Output the [x, y] coordinate of the center of the cell containing the given text.  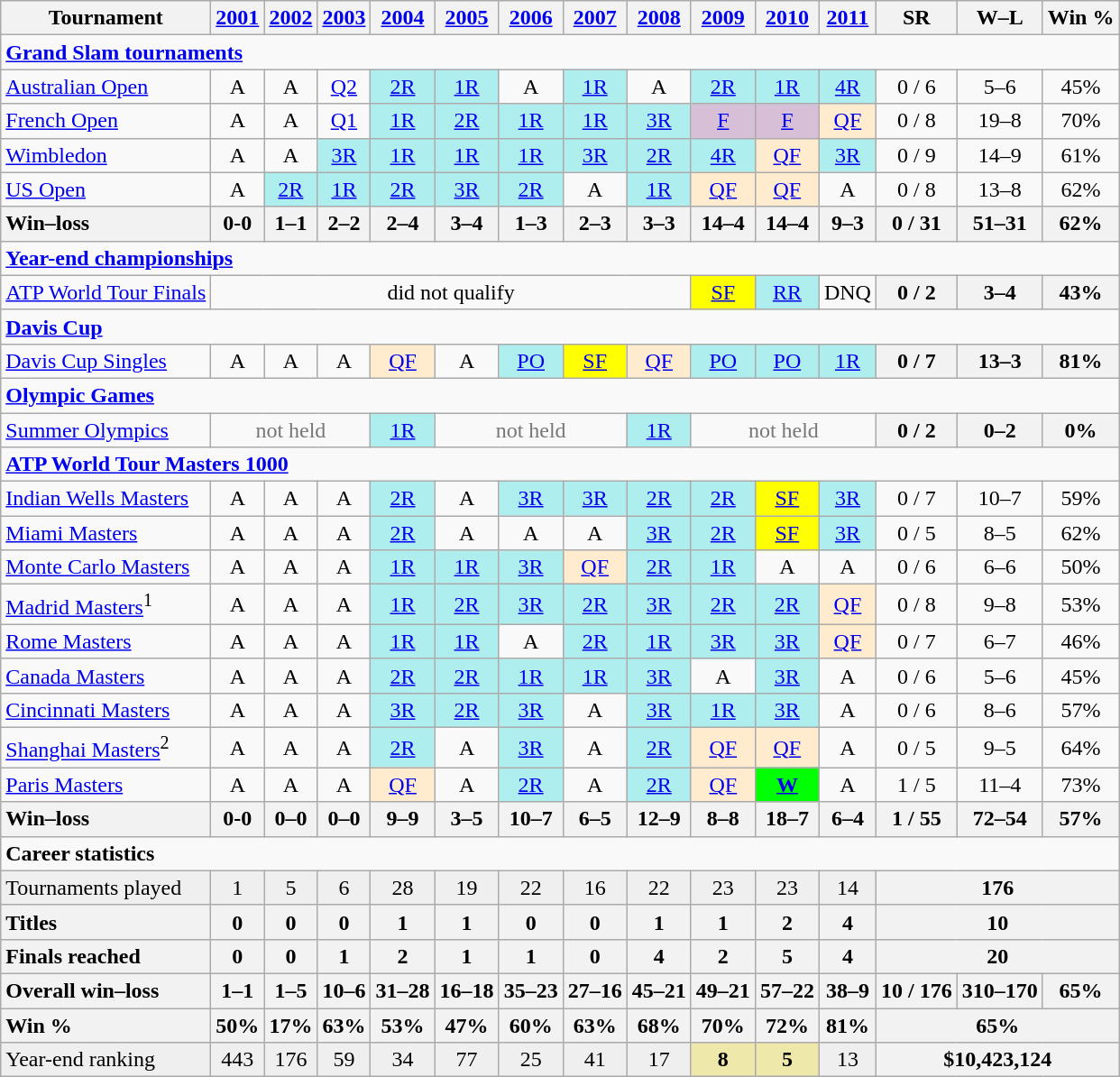
13–3 [999, 361]
0% [1080, 430]
51–31 [999, 224]
Tournament [106, 18]
13 [848, 1060]
10 [997, 922]
2–4 [402, 224]
RR [786, 292]
10 / 176 [916, 990]
0 / 31 [916, 224]
Davis Cup Singles [106, 361]
Year-end championships [560, 258]
Tournaments played [106, 888]
Wimbledon [106, 155]
Q2 [344, 87]
French Open [106, 121]
Q1 [344, 121]
6–4 [848, 819]
6–6 [999, 567]
$10,423,124 [997, 1060]
Overall win–loss [106, 990]
ATP World Tour Masters 1000 [560, 465]
Titles [106, 922]
0–2 [999, 430]
41 [595, 1060]
19–8 [999, 121]
2–2 [344, 224]
3–3 [658, 224]
46% [1080, 641]
9–9 [402, 819]
Madrid Masters1 [106, 604]
59% [1080, 499]
Shanghai Masters2 [106, 749]
17 [658, 1060]
64% [1080, 749]
ATP World Tour Finals [106, 292]
60% [530, 1026]
2–3 [595, 224]
14 [848, 888]
47% [467, 1026]
Finals reached [106, 956]
11–4 [999, 785]
US Open [106, 189]
59 [344, 1060]
8–8 [723, 819]
72–54 [999, 819]
Career statistics [560, 853]
Indian Wells Masters [106, 499]
8 [723, 1060]
310–170 [999, 990]
9–8 [999, 604]
Canada Masters [106, 676]
1 / 55 [916, 819]
9–5 [999, 749]
43% [1080, 292]
38–9 [848, 990]
2007 [595, 18]
27–16 [595, 990]
25 [530, 1060]
45–21 [658, 990]
Olympic Games [560, 395]
12–9 [658, 819]
2006 [530, 18]
6–5 [595, 819]
did not qualify [451, 292]
1–5 [290, 990]
W [786, 785]
73% [1080, 785]
6 [344, 888]
0 / 9 [916, 155]
Miami Masters [106, 533]
2004 [402, 18]
77 [467, 1060]
9–3 [848, 224]
8–5 [999, 533]
2011 [848, 18]
Summer Olympics [106, 430]
28 [402, 888]
20 [997, 956]
Paris Masters [106, 785]
1–3 [530, 224]
31–28 [402, 990]
W–L [999, 18]
14–9 [999, 155]
19 [467, 888]
SR [916, 18]
8–6 [999, 710]
2009 [723, 18]
Davis Cup [560, 327]
1 / 5 [916, 785]
DNQ [848, 292]
Monte Carlo Masters [106, 567]
Grand Slam tournaments [560, 52]
17% [290, 1026]
2010 [786, 18]
72% [786, 1026]
2003 [344, 18]
2002 [290, 18]
16–18 [467, 990]
61% [1080, 155]
68% [658, 1026]
16 [595, 888]
10–6 [344, 990]
443 [238, 1060]
Year-end ranking [106, 1060]
2008 [658, 18]
18–7 [786, 819]
34 [402, 1060]
3–5 [467, 819]
6–7 [999, 641]
Australian Open [106, 87]
Cincinnati Masters [106, 710]
2001 [238, 18]
2005 [467, 18]
35–23 [530, 990]
57–22 [786, 990]
13–8 [999, 189]
Rome Masters [106, 641]
49–21 [723, 990]
